For the text-containing cell, return its midpoint in [X, Y] coordinate format. 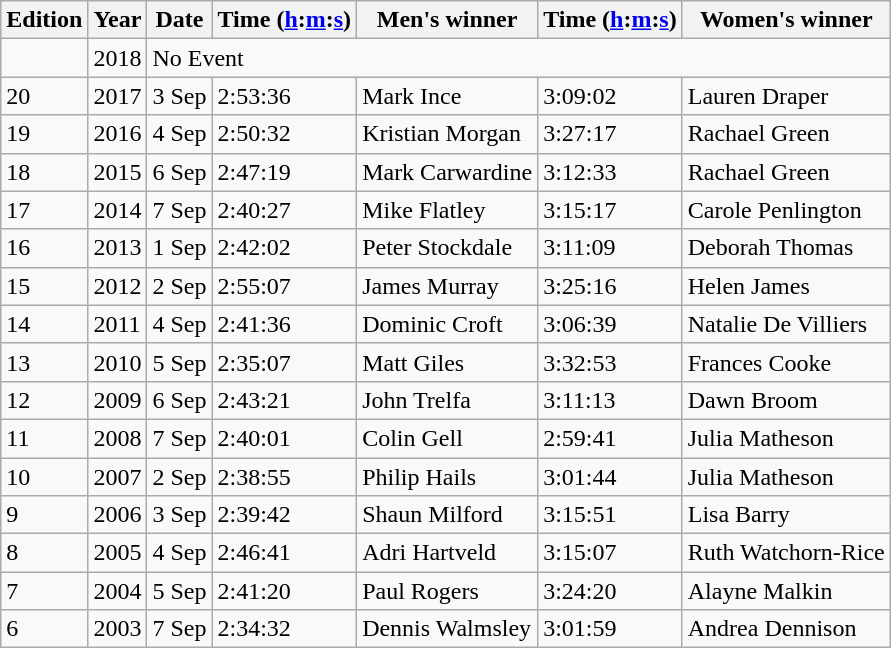
2:39:42 [284, 515]
2005 [118, 553]
3:01:59 [610, 629]
14 [44, 324]
Deborah Thomas [786, 248]
3:32:53 [610, 362]
Matt Giles [448, 362]
Helen James [786, 286]
Ruth Watchorn-Rice [786, 553]
3:24:20 [610, 591]
3:11:13 [610, 400]
3:01:44 [610, 477]
3:27:17 [610, 134]
2:42:02 [284, 248]
2:47:19 [284, 172]
2011 [118, 324]
Date [180, 20]
1 Sep [180, 248]
3:25:16 [610, 286]
9 [44, 515]
Natalie De Villiers [786, 324]
2:40:01 [284, 438]
8 [44, 553]
Frances Cooke [786, 362]
Mike Flatley [448, 210]
Women's winner [786, 20]
2010 [118, 362]
2014 [118, 210]
2015 [118, 172]
Kristian Morgan [448, 134]
Colin Gell [448, 438]
2008 [118, 438]
3:11:09 [610, 248]
Year [118, 20]
2:41:20 [284, 591]
3:15:17 [610, 210]
Shaun Milford [448, 515]
2:55:07 [284, 286]
6 [44, 629]
3:15:51 [610, 515]
Edition [44, 20]
Mark Ince [448, 96]
2006 [118, 515]
16 [44, 248]
18 [44, 172]
John Trelfa [448, 400]
2:41:36 [284, 324]
Lauren Draper [786, 96]
7 [44, 591]
Paul Rogers [448, 591]
Peter Stockdale [448, 248]
Adri Hartveld [448, 553]
20 [44, 96]
2013 [118, 248]
3:12:33 [610, 172]
2:53:36 [284, 96]
2012 [118, 286]
2016 [118, 134]
2:35:07 [284, 362]
Dominic Croft [448, 324]
19 [44, 134]
Dawn Broom [786, 400]
Dennis Walmsley [448, 629]
Carole Penlington [786, 210]
Andrea Dennison [786, 629]
2003 [118, 629]
3:09:02 [610, 96]
2009 [118, 400]
2:40:27 [284, 210]
2:43:21 [284, 400]
17 [44, 210]
2:59:41 [610, 438]
2:34:32 [284, 629]
No Event [518, 58]
Philip Hails [448, 477]
Lisa Barry [786, 515]
2:46:41 [284, 553]
10 [44, 477]
3:15:07 [610, 553]
Mark Carwardine [448, 172]
2:38:55 [284, 477]
2017 [118, 96]
2:50:32 [284, 134]
3:06:39 [610, 324]
12 [44, 400]
15 [44, 286]
Men's winner [448, 20]
2007 [118, 477]
2004 [118, 591]
11 [44, 438]
2018 [118, 58]
13 [44, 362]
Alayne Malkin [786, 591]
James Murray [448, 286]
